Provide the (x, y) coordinate of the cell's center where the given text is located.  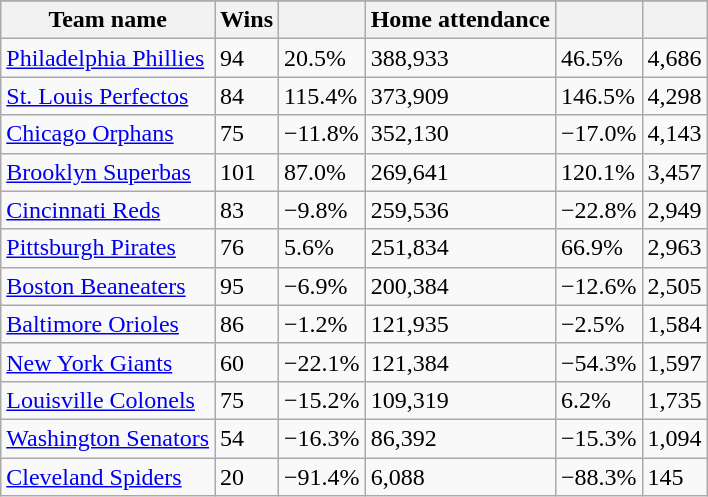
269,641 (460, 172)
−11.8% (322, 134)
−15.3% (598, 438)
4,686 (674, 58)
6,088 (460, 477)
373,909 (460, 96)
−22.8% (598, 210)
121,384 (460, 362)
1,584 (674, 324)
120.1% (598, 172)
1,094 (674, 438)
Chicago Orphans (108, 134)
94 (247, 58)
−91.4% (322, 477)
−88.3% (598, 477)
Baltimore Orioles (108, 324)
388,933 (460, 58)
121,935 (460, 324)
83 (247, 210)
84 (247, 96)
1,735 (674, 400)
200,384 (460, 286)
−15.2% (322, 400)
Boston Beaneaters (108, 286)
251,834 (460, 248)
2,505 (674, 286)
4,298 (674, 96)
3,457 (674, 172)
86 (247, 324)
−22.1% (322, 362)
Wins (247, 20)
−12.6% (598, 286)
Washington Senators (108, 438)
Louisville Colonels (108, 400)
Team name (108, 20)
20.5% (322, 58)
66.9% (598, 248)
101 (247, 172)
−1.2% (322, 324)
259,536 (460, 210)
5.6% (322, 248)
−9.8% (322, 210)
95 (247, 286)
−6.9% (322, 286)
Philadelphia Phillies (108, 58)
Home attendance (460, 20)
4,143 (674, 134)
2,949 (674, 210)
60 (247, 362)
86,392 (460, 438)
New York Giants (108, 362)
20 (247, 477)
Cleveland Spiders (108, 477)
−2.5% (598, 324)
−16.3% (322, 438)
109,319 (460, 400)
Brooklyn Superbas (108, 172)
2,963 (674, 248)
76 (247, 248)
1,597 (674, 362)
Cincinnati Reds (108, 210)
146.5% (598, 96)
Pittsburgh Pirates (108, 248)
46.5% (598, 58)
54 (247, 438)
87.0% (322, 172)
6.2% (598, 400)
−17.0% (598, 134)
−54.3% (598, 362)
352,130 (460, 134)
115.4% (322, 96)
145 (674, 477)
St. Louis Perfectos (108, 96)
